Return (x, y) of the center of cell containing provided text 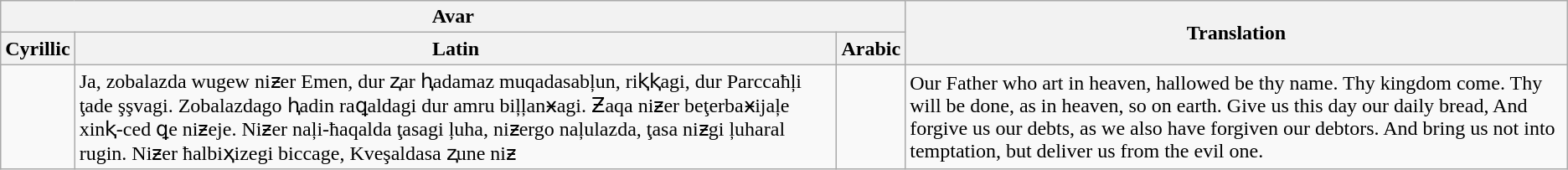
Latin (456, 49)
Cyrillic (38, 49)
Arabic (871, 49)
Avar (453, 17)
Translation (1236, 33)
